Detect which cell encompasses the target text, then output its (x, y) center coordinate. 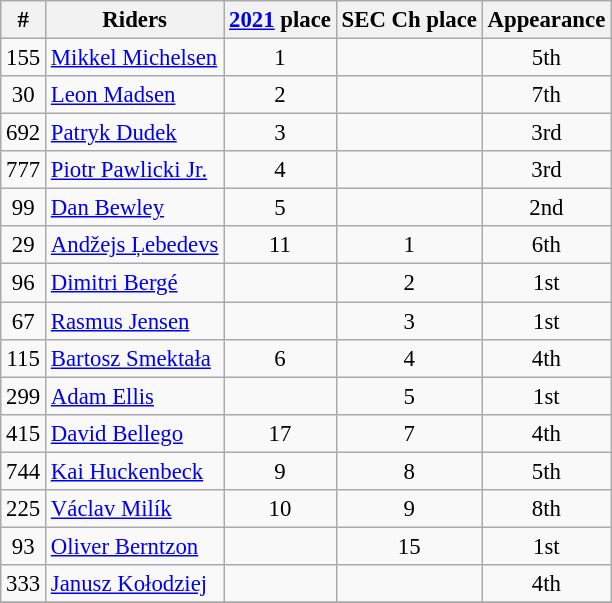
Václav Milík (135, 509)
96 (24, 283)
Kai Huckenbeck (135, 471)
Patryk Dudek (135, 133)
2nd (546, 208)
777 (24, 170)
115 (24, 358)
225 (24, 509)
744 (24, 471)
Leon Madsen (135, 95)
Piotr Pawlicki Jr. (135, 170)
SEC Ch place (409, 20)
Andžejs Ļebedevs (135, 245)
Dimitri Bergé (135, 283)
David Bellego (135, 433)
93 (24, 546)
Bartosz Smektała (135, 358)
8 (409, 471)
# (24, 20)
67 (24, 321)
6th (546, 245)
29 (24, 245)
Janusz Kołodziej (135, 584)
10 (280, 509)
2021 place (280, 20)
Mikkel Michelsen (135, 58)
11 (280, 245)
415 (24, 433)
8th (546, 509)
299 (24, 396)
Adam Ellis (135, 396)
Dan Bewley (135, 208)
692 (24, 133)
Oliver Berntzon (135, 546)
6 (280, 358)
Appearance (546, 20)
333 (24, 584)
Riders (135, 20)
17 (280, 433)
Rasmus Jensen (135, 321)
155 (24, 58)
7 (409, 433)
7th (546, 95)
15 (409, 546)
30 (24, 95)
99 (24, 208)
